Pinpoint the cell where the given text exists, returning its (X, Y) midpoint coordinate. 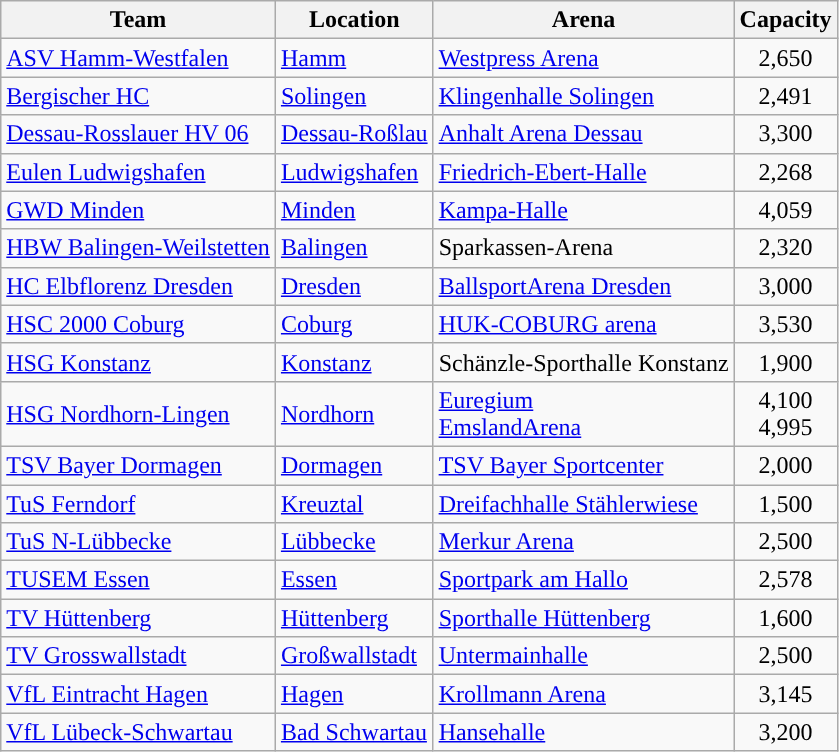
Sparkassen-Arena (584, 248)
Großwallstadt (354, 656)
3,300 (786, 134)
ASV Hamm-Westfalen (138, 58)
Bad Schwartau (354, 732)
TUSEM Essen (138, 580)
BallsportArena Dresden (584, 286)
HSG Konstanz (138, 362)
HSC 2000 Coburg (138, 324)
Hüttenberg (354, 618)
Hamm (354, 58)
1,500 (786, 503)
HUK-COBURG arena (584, 324)
Kampa-Halle (584, 210)
Minden (354, 210)
Location (354, 20)
VfL Lübeck-Schwartau (138, 732)
Anhalt Arena Dessau (584, 134)
Sporthalle Hüttenberg (584, 618)
3,530 (786, 324)
2,268 (786, 172)
TV Hüttenberg (138, 618)
2,491 (786, 96)
4,1004,995 (786, 414)
1,900 (786, 362)
Bergischer HC (138, 96)
3,000 (786, 286)
Sportpark am Hallo (584, 580)
Nordhorn (354, 414)
Hansehalle (584, 732)
Balingen (354, 248)
TV Grosswallstadt (138, 656)
Solingen (354, 96)
Arena (584, 20)
Untermainhalle (584, 656)
TSV Bayer Sportcenter (584, 465)
Dessau-Roßlau (354, 134)
Krollmann Arena (584, 694)
Dessau-Rosslauer HV 06 (138, 134)
3,145 (786, 694)
HBW Balingen-Weilstetten (138, 248)
Lübbecke (354, 542)
Kreuztal (354, 503)
HSG Nordhorn-Lingen (138, 414)
2,650 (786, 58)
1,600 (786, 618)
Ludwigshafen (354, 172)
Konstanz (354, 362)
TuS Ferndorf (138, 503)
2,320 (786, 248)
Friedrich-Ebert-Halle (584, 172)
TuS N-Lübbecke (138, 542)
TSV Bayer Dormagen (138, 465)
4,059 (786, 210)
Coburg (354, 324)
VfL Eintracht Hagen (138, 694)
Team (138, 20)
Eulen Ludwigshafen (138, 172)
EuregiumEmslandArena (584, 414)
Dreifachhalle Stählerwiese (584, 503)
3,200 (786, 732)
Dresden (354, 286)
2,000 (786, 465)
Hagen (354, 694)
Capacity (786, 20)
Dormagen (354, 465)
Westpress Arena (584, 58)
Essen (354, 580)
Klingenhalle Solingen (584, 96)
Merkur Arena (584, 542)
2,578 (786, 580)
GWD Minden (138, 210)
Schänzle-Sporthalle Konstanz (584, 362)
HC Elbflorenz Dresden (138, 286)
